From the cell containing the given text, extract its center point as [x, y] coordinate. 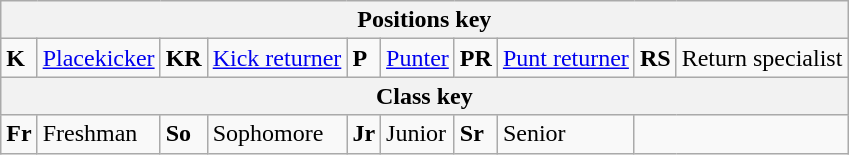
P [364, 58]
So [184, 134]
Class key [424, 96]
KR [184, 58]
Junior [418, 134]
Freshman [98, 134]
K [19, 58]
Placekicker [98, 58]
Positions key [424, 20]
Punter [418, 58]
Return specialist [762, 58]
PR [476, 58]
Sr [476, 134]
RS [655, 58]
Senior [566, 134]
Punt returner [566, 58]
Kick returner [277, 58]
Sophomore [277, 134]
Jr [364, 134]
Fr [19, 134]
